From the cell containing the given text, extract its center point as [x, y] coordinate. 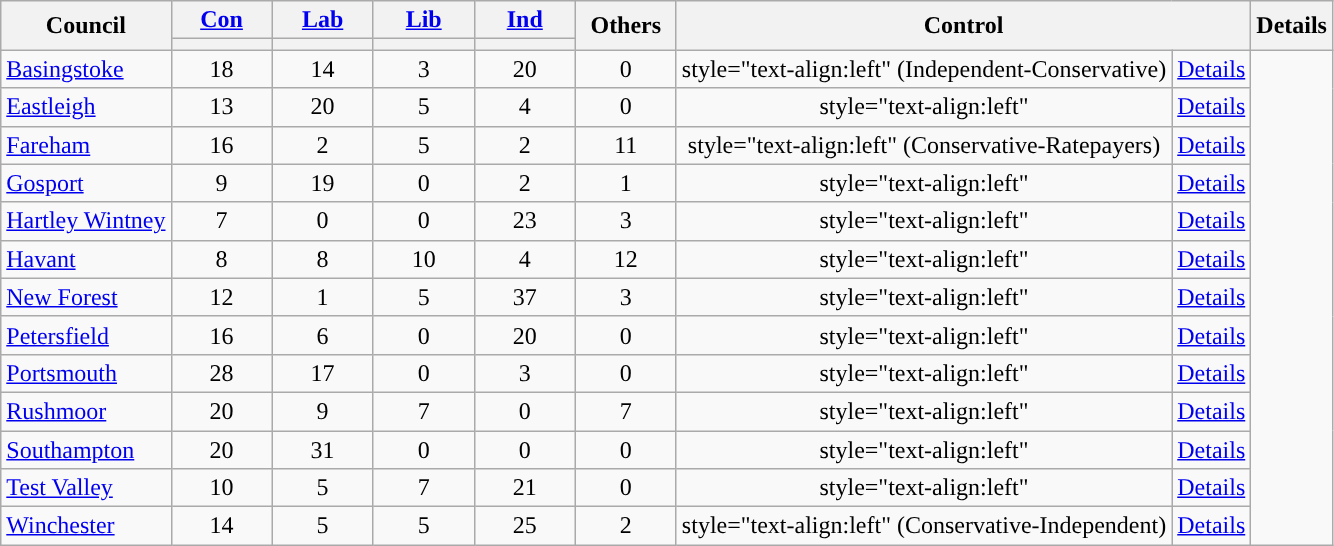
style="text-align:left" (Conservative-Independent) [924, 526]
Portsmouth [86, 373]
Hartley Wintney [86, 221]
Test Valley [86, 488]
6 [322, 335]
Gosport [86, 183]
Havant [86, 259]
Petersfield [86, 335]
19 [322, 183]
21 [524, 488]
23 [524, 221]
13 [222, 107]
Fareham [86, 145]
25 [524, 526]
37 [524, 297]
Lab [322, 20]
style="text-align:left" (Conservative-Ratepayers) [924, 145]
Basingstoke [86, 69]
18 [222, 69]
Council [86, 26]
Southampton [86, 449]
Control [963, 26]
Lib [424, 20]
style="text-align:left" (Independent-Conservative) [924, 69]
Winchester [86, 526]
Rushmoor [86, 411]
17 [322, 373]
28 [222, 373]
New Forest [86, 297]
Con [222, 20]
Ind [524, 20]
Others [626, 26]
Eastleigh [86, 107]
31 [322, 449]
11 [626, 145]
